Search for the cell housing the specified text and yield its (X, Y) center coordinate. 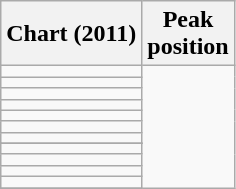
Chart (2011) (72, 34)
Peakposition (188, 34)
